Return the (x, y) coordinate for the center point of the cell that contains the specified text.  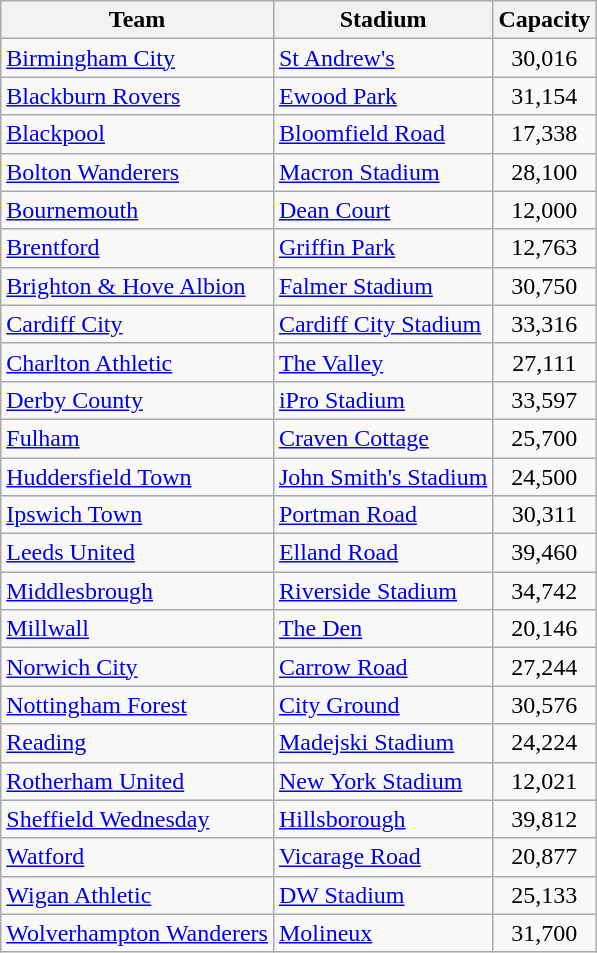
Capacity (544, 20)
Leeds United (138, 553)
Millwall (138, 629)
39,812 (544, 819)
Macron Stadium (382, 172)
Rotherham United (138, 781)
33,597 (544, 400)
33,316 (544, 324)
30,750 (544, 286)
25,700 (544, 438)
iPro Stadium (382, 400)
12,000 (544, 210)
Griffin Park (382, 248)
28,100 (544, 172)
Carrow Road (382, 667)
Bolton Wanderers (138, 172)
Stadium (382, 20)
Sheffield Wednesday (138, 819)
The Den (382, 629)
30,311 (544, 515)
Bournemouth (138, 210)
Vicarage Road (382, 857)
Charlton Athletic (138, 362)
Cardiff City (138, 324)
17,338 (544, 134)
New York Stadium (382, 781)
Fulham (138, 438)
Huddersfield Town (138, 477)
20,877 (544, 857)
39,460 (544, 553)
Riverside Stadium (382, 591)
Wolverhampton Wanderers (138, 933)
Blackburn Rovers (138, 96)
Wigan Athletic (138, 895)
Birmingham City (138, 58)
27,244 (544, 667)
Brentford (138, 248)
Reading (138, 743)
12,763 (544, 248)
Portman Road (382, 515)
John Smith's Stadium (382, 477)
Brighton & Hove Albion (138, 286)
Bloomfield Road (382, 134)
Nottingham Forest (138, 705)
DW Stadium (382, 895)
Craven Cottage (382, 438)
30,016 (544, 58)
Ewood Park (382, 96)
St Andrew's (382, 58)
12,021 (544, 781)
Elland Road (382, 553)
Team (138, 20)
31,700 (544, 933)
Falmer Stadium (382, 286)
Blackpool (138, 134)
30,576 (544, 705)
20,146 (544, 629)
Cardiff City Stadium (382, 324)
Watford (138, 857)
24,500 (544, 477)
31,154 (544, 96)
Dean Court (382, 210)
Ipswich Town (138, 515)
Hillsborough (382, 819)
The Valley (382, 362)
Molineux (382, 933)
24,224 (544, 743)
Norwich City (138, 667)
Middlesbrough (138, 591)
27,111 (544, 362)
34,742 (544, 591)
Derby County (138, 400)
25,133 (544, 895)
Madejski Stadium (382, 743)
City Ground (382, 705)
